For the text-containing cell, return its midpoint in (x, y) coordinate format. 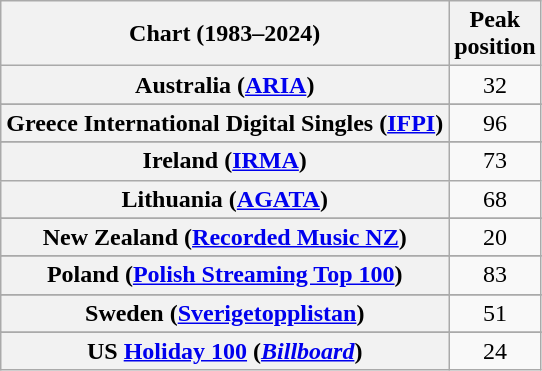
73 (495, 161)
68 (495, 199)
96 (495, 123)
New Zealand (Recorded Music NZ) (225, 237)
24 (495, 351)
Australia (ARIA) (225, 85)
83 (495, 275)
32 (495, 85)
Chart (1983–2024) (225, 34)
51 (495, 313)
Poland (Polish Streaming Top 100) (225, 275)
Ireland (IRMA) (225, 161)
Peakposition (495, 34)
20 (495, 237)
US Holiday 100 (Billboard) (225, 351)
Lithuania (AGATA) (225, 199)
Sweden (Sverigetopplistan) (225, 313)
Greece International Digital Singles (IFPI) (225, 123)
